Scan for the cell matching the given text and deliver its (x, y) coordinate at center. 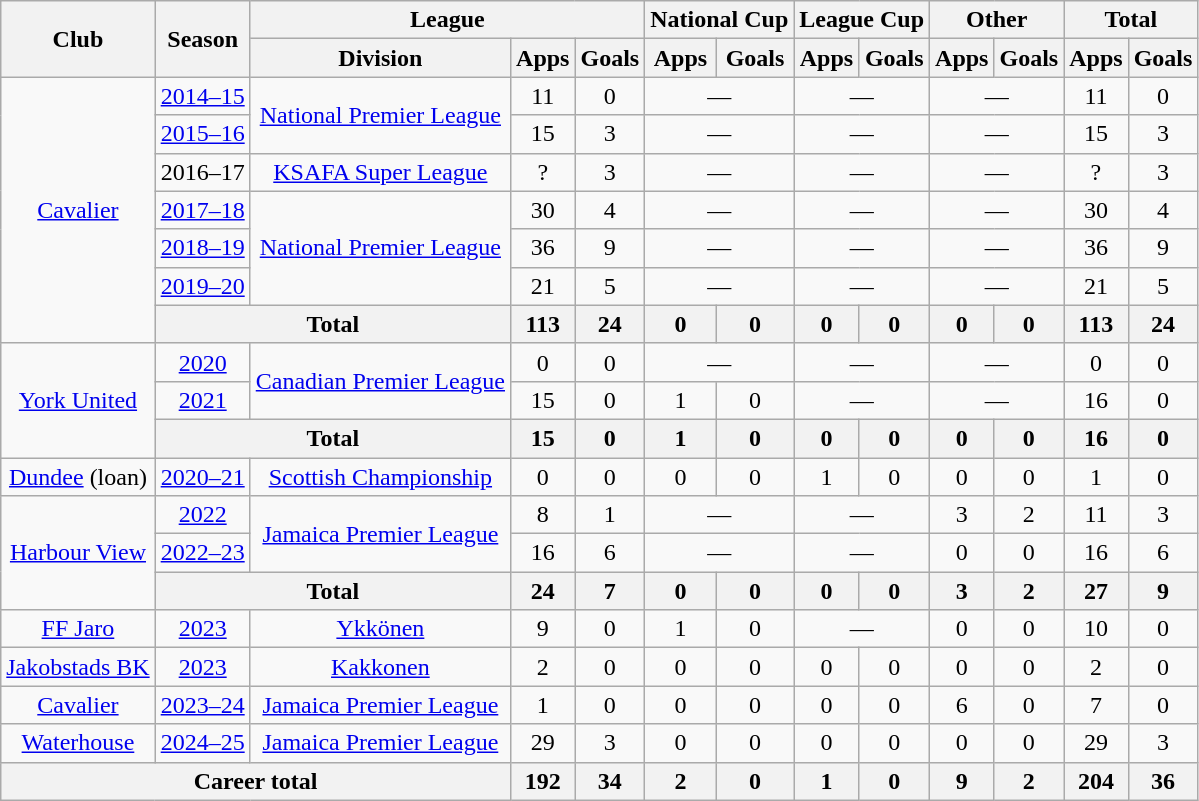
Jakobstads BK (78, 667)
2020 (202, 362)
KSAFA Super League (380, 172)
National Cup (720, 20)
FF Jaro (78, 629)
192 (543, 781)
2022 (202, 515)
League Cup (862, 20)
Division (380, 58)
2017–18 (202, 210)
Kakkonen (380, 667)
League (447, 20)
2023–24 (202, 705)
Other (997, 20)
2016–17 (202, 172)
2022–23 (202, 553)
Dundee (loan) (78, 477)
27 (1096, 591)
Harbour View (78, 553)
2015–16 (202, 134)
Canadian Premier League (380, 381)
2020–21 (202, 477)
2019–20 (202, 286)
34 (610, 781)
2014–15 (202, 96)
2021 (202, 400)
10 (1096, 629)
York United (78, 400)
Club (78, 39)
Scottish Championship (380, 477)
2024–25 (202, 743)
Waterhouse (78, 743)
Season (202, 39)
8 (543, 515)
2018–19 (202, 248)
Ykkönen (380, 629)
204 (1096, 781)
Career total (256, 781)
